Capture the cell that displays the provided text and extract its [X, Y] central coordinate. 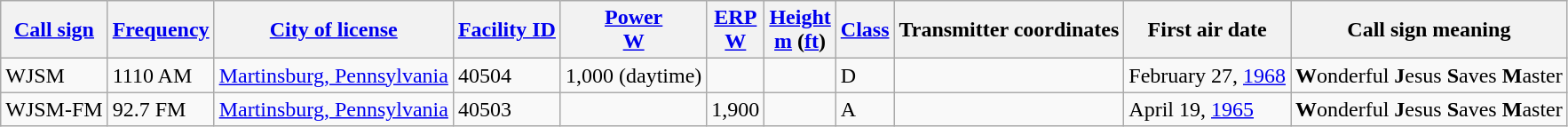
Call sign meaning [1429, 30]
Class [865, 30]
WJSM [54, 75]
Call sign [54, 30]
ERPW [735, 30]
WJSM-FM [54, 109]
1110 AM [161, 75]
40503 [506, 109]
1,900 [735, 109]
40504 [506, 75]
Facility ID [506, 30]
City of license [334, 30]
February 27, 1968 [1208, 75]
PowerW [633, 30]
Transmitter coordinates [1009, 30]
Heightm (ft) [800, 30]
First air date [1208, 30]
April 19, 1965 [1208, 109]
1,000 (daytime) [633, 75]
D [865, 75]
Frequency [161, 30]
A [865, 109]
92.7 FM [161, 109]
